Return [x, y] of the center of cell containing provided text 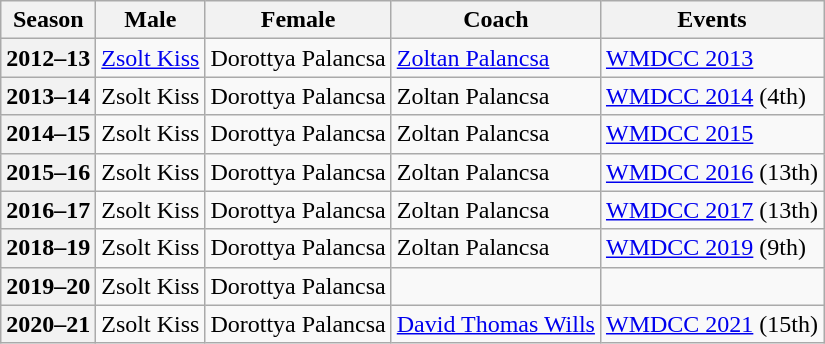
WMDCC 2019 (9th) [712, 248]
Events [712, 20]
2020–21 [48, 324]
Season [48, 20]
David Thomas Wills [496, 324]
2015–16 [48, 172]
2016–17 [48, 210]
2012–13 [48, 58]
WMDCC 2017 (13th) [712, 210]
Female [298, 20]
2014–15 [48, 134]
WMDCC 2013 [712, 58]
WMDCC 2016 (13th) [712, 172]
Male [150, 20]
WMDCC 2021 (15th) [712, 324]
2018–19 [48, 248]
WMDCC 2014 (4th) [712, 96]
WMDCC 2015 [712, 134]
2013–14 [48, 96]
Coach [496, 20]
2019–20 [48, 286]
